Pinpoint the cell where the given text exists, returning its (x, y) midpoint coordinate. 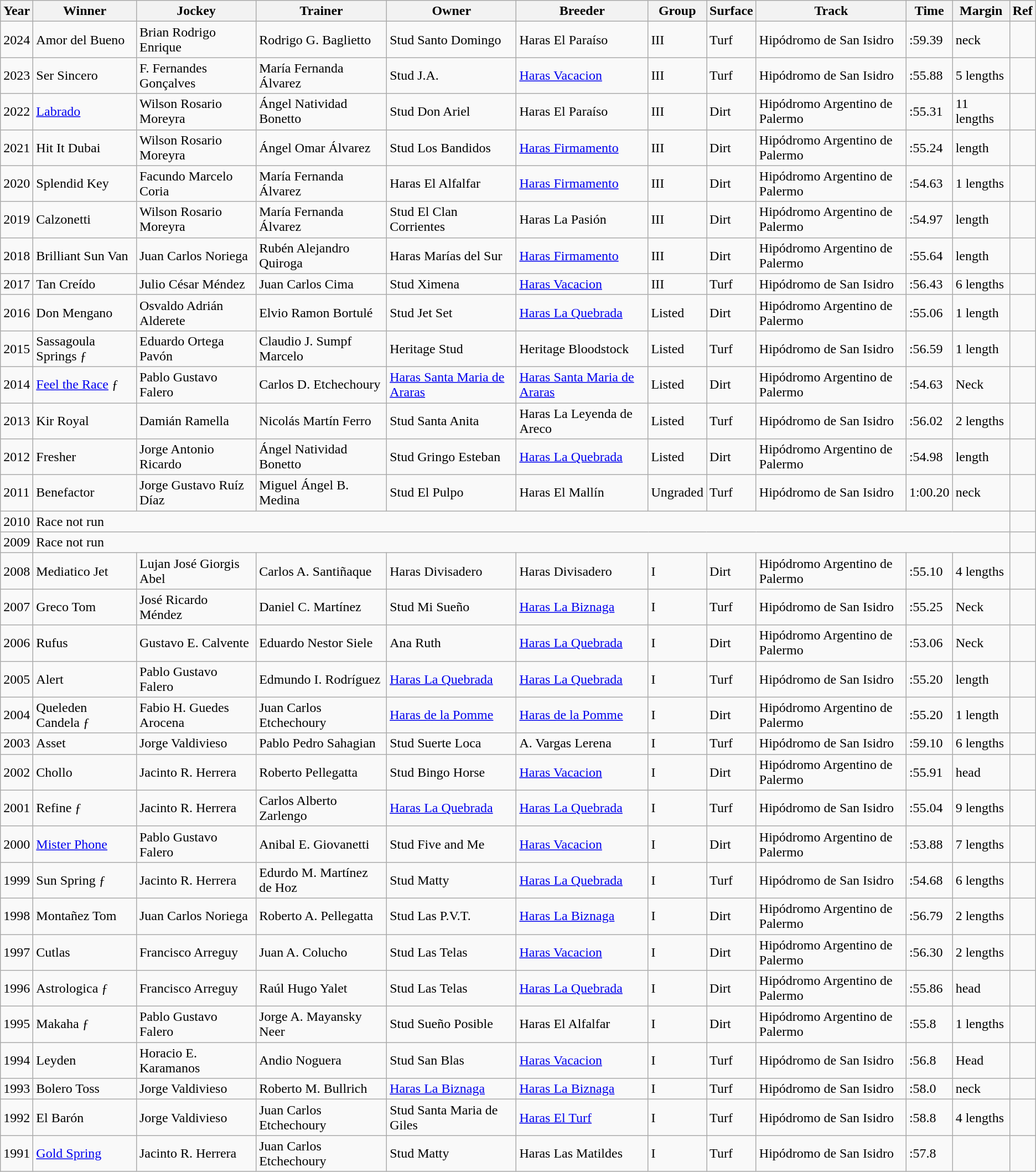
Lujan José Giorgis Abel (196, 571)
:57.8 (929, 1154)
Haras La Leyenda de Areco (582, 421)
Carlos Alberto Zarlengo (322, 808)
Juan Carlos Cima (322, 284)
Haras La Pasión (582, 219)
Ref (1023, 11)
Damián Ramella (196, 421)
Jorge Gustavo Ruíz Díaz (196, 493)
:55.86 (929, 989)
Winner (85, 11)
Sassagoula Springs ƒ (85, 349)
Eduardo Ortega Pavón (196, 349)
Ángel Omar Álvarez (322, 147)
2019 (17, 219)
Calzonetti (85, 219)
2022 (17, 112)
9 lengths (981, 808)
Rodrigo G. Baglietto (322, 40)
Eduardo Nestor Siele (322, 643)
2008 (17, 571)
Queleden Candela ƒ (85, 715)
Anibal E. Giovanetti (322, 844)
Greco Tom (85, 607)
:56.43 (929, 284)
2009 (17, 543)
2023 (17, 75)
:55.88 (929, 75)
2020 (17, 184)
2011 (17, 493)
2004 (17, 715)
Stud Mi Sueño (452, 607)
:54.98 (929, 457)
2016 (17, 312)
Rubén Alejandro Quiroga (322, 256)
F. Fernandes Gonçalves (196, 75)
Stud Santa Anita (452, 421)
Stud J.A. (452, 75)
Stud Las P.V.T. (452, 916)
Osvaldo Adrián Alderete (196, 312)
:54.97 (929, 219)
1999 (17, 880)
Tan Creído (85, 284)
2013 (17, 421)
:54.68 (929, 880)
Stud Ximena (452, 284)
Feel the Race ƒ (85, 384)
Stud San Blas (452, 1061)
Head (981, 1061)
Labrado (85, 112)
Stud El Clan Corrientes (452, 219)
José Ricardo Méndez (196, 607)
Margin (981, 11)
Facundo Marcelo Coria (196, 184)
2024 (17, 40)
Time (929, 11)
Stud Los Bandidos (452, 147)
Stud Sueño Posible (452, 1024)
:55.25 (929, 607)
Jorge Antonio Ricardo (196, 457)
:56.79 (929, 916)
Mister Phone (85, 844)
El Barón (85, 1117)
Jockey (196, 11)
1:00.20 (929, 493)
Leyden (85, 1061)
1995 (17, 1024)
Sun Spring ƒ (85, 880)
Bolero Toss (85, 1089)
1992 (17, 1117)
2010 (17, 522)
Brilliant Sun Van (85, 256)
2017 (17, 284)
Pablo Pedro Sahagian (322, 744)
Julio César Méndez (196, 284)
Fresher (85, 457)
Heritage Stud (452, 349)
Haras El Turf (582, 1117)
1997 (17, 952)
Stud El Pulpo (452, 493)
:55.24 (929, 147)
2018 (17, 256)
2002 (17, 772)
Don Mengano (85, 312)
2012 (17, 457)
Trainer (322, 11)
:55.04 (929, 808)
2014 (17, 384)
Stud Santa Maria de Giles (452, 1117)
Claudio J. Sumpf Marcelo (322, 349)
Carlos A. Santiñaque (322, 571)
A. Vargas Lerena (582, 744)
:53.06 (929, 643)
Haras Marías del Sur (452, 256)
:58.8 (929, 1117)
Asset (85, 744)
Brian Rodrigo Enrique (196, 40)
2005 (17, 679)
Mediatico Jet (85, 571)
1991 (17, 1154)
Miguel Ángel B. Medina (322, 493)
Makaha ƒ (85, 1024)
Hit It Dubai (85, 147)
1994 (17, 1061)
7 lengths (981, 844)
Group (677, 11)
Astrologica ƒ (85, 989)
5 lengths (981, 75)
Ana Ruth (452, 643)
Roberto Pellegatta (322, 772)
Surface (732, 11)
Stud Santo Domingo (452, 40)
:58.0 (929, 1089)
Stud Gringo Esteban (452, 457)
2006 (17, 643)
Elvio Ramon Bortulé (322, 312)
Breeder (582, 11)
Haras El Mallín (582, 493)
:55.91 (929, 772)
Track (831, 11)
Cutlas (85, 952)
1998 (17, 916)
Edmundo I. Rodríguez (322, 679)
2003 (17, 744)
Edurdo M. Martínez de Hoz (322, 880)
:59.39 (929, 40)
2021 (17, 147)
Owner (452, 11)
Stud Bingo Horse (452, 772)
2001 (17, 808)
Alert (85, 679)
Stud Suerte Loca (452, 744)
:55.10 (929, 571)
2000 (17, 844)
:55.64 (929, 256)
Juan A. Colucho (322, 952)
Benefactor (85, 493)
2015 (17, 349)
2007 (17, 607)
:53.88 (929, 844)
Horacio E. Karamanos (196, 1061)
:55.8 (929, 1024)
:56.02 (929, 421)
Fabio H. Guedes Arocena (196, 715)
Rufus (85, 643)
:55.06 (929, 312)
Stud Five and Me (452, 844)
Year (17, 11)
Carlos D. Etchechoury (322, 384)
:56.8 (929, 1061)
Gold Spring (85, 1154)
Gustavo E. Calvente (196, 643)
Haras Las Matildes (582, 1154)
1996 (17, 989)
Raúl Hugo Yalet (322, 989)
Splendid Key (85, 184)
Roberto M. Bullrich (322, 1089)
Chollo (85, 772)
Refine ƒ (85, 808)
Montañez Tom (85, 916)
Amor del Bueno (85, 40)
Jorge A. Mayansky Neer (322, 1024)
Heritage Bloodstock (582, 349)
11 lengths (981, 112)
Kir Royal (85, 421)
Stud Don Ariel (452, 112)
Daniel C. Martínez (322, 607)
Ser Sincero (85, 75)
Nicolás Martín Ferro (322, 421)
:56.59 (929, 349)
:59.10 (929, 744)
Andio Noguera (322, 1061)
:56.30 (929, 952)
Roberto A. Pellegatta (322, 916)
:55.31 (929, 112)
Ungraded (677, 493)
1993 (17, 1089)
Stud Jet Set (452, 312)
